Return [x, y] of the center of cell containing provided text 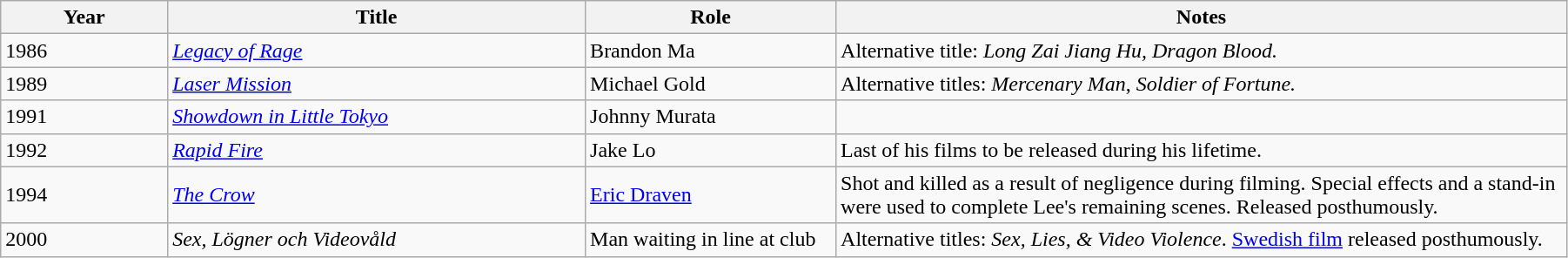
1994 [84, 195]
Eric Draven [711, 195]
Year [84, 17]
Alternative titles: Sex, Lies, & Video Violence. Swedish film released posthumously. [1202, 240]
Jake Lo [711, 150]
Title [377, 17]
1992 [84, 150]
Legacy of Rage [377, 51]
Showdown in Little Tokyo [377, 117]
Alternative title: Long Zai Jiang Hu, Dragon Blood. [1202, 51]
Role [711, 17]
Alternative titles: Mercenary Man, Soldier of Fortune. [1202, 84]
Last of his films to be released during his lifetime. [1202, 150]
1986 [84, 51]
Laser Mission [377, 84]
2000 [84, 240]
Sex, Lögner och Videovåld [377, 240]
Rapid Fire [377, 150]
1989 [84, 84]
Notes [1202, 17]
1991 [84, 117]
The Crow [377, 195]
Man waiting in line at club [711, 240]
Brandon Ma [711, 51]
Michael Gold [711, 84]
Johnny Murata [711, 117]
